Scan for the cell matching the given text and deliver its (X, Y) coordinate at center. 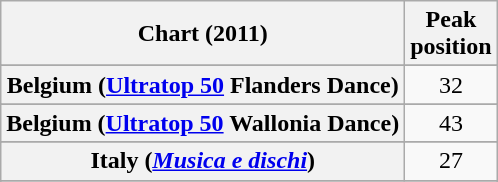
Chart (2011) (203, 34)
27 (451, 161)
Italy (Musica e dischi) (203, 161)
32 (451, 85)
Peakposition (451, 34)
43 (451, 123)
Belgium (Ultratop 50 Flanders Dance) (203, 85)
Belgium (Ultratop 50 Wallonia Dance) (203, 123)
